Determine the (x, y) coordinate at the center of the cell enclosing the given text.  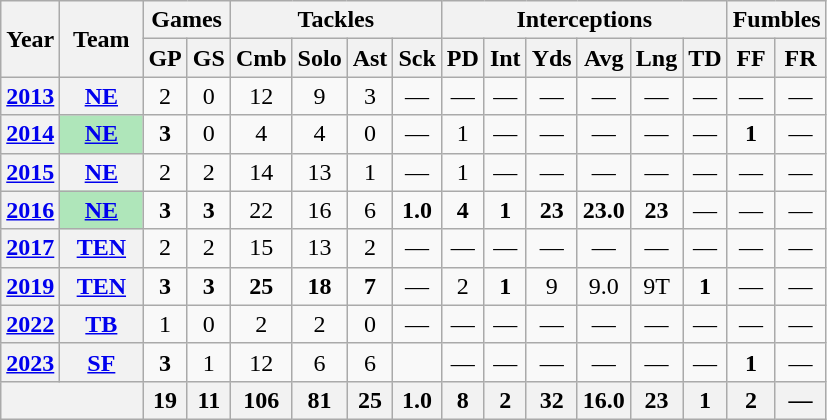
GS (208, 58)
23.0 (604, 210)
2013 (30, 96)
22 (261, 210)
8 (462, 400)
2015 (30, 172)
16 (320, 210)
14 (261, 172)
GP (165, 58)
11 (208, 400)
2023 (30, 362)
16.0 (604, 400)
Tackles (336, 20)
2019 (30, 286)
18 (320, 286)
106 (261, 400)
Yds (552, 58)
2017 (30, 248)
SF (102, 362)
Sck (417, 58)
9.0 (604, 286)
TB (102, 324)
Solo (320, 58)
7 (370, 286)
2016 (30, 210)
PD (462, 58)
2022 (30, 324)
Ast (370, 58)
9T (656, 286)
19 (165, 400)
32 (552, 400)
Int (505, 58)
FR (800, 58)
81 (320, 400)
FF (751, 58)
Avg (604, 58)
2014 (30, 134)
Fumbles (776, 20)
Cmb (261, 58)
Year (30, 39)
15 (261, 248)
Interceptions (584, 20)
Games (186, 20)
Lng (656, 58)
Team (102, 39)
TD (705, 58)
